Detect which cell encompasses the target text, then output its (x, y) center coordinate. 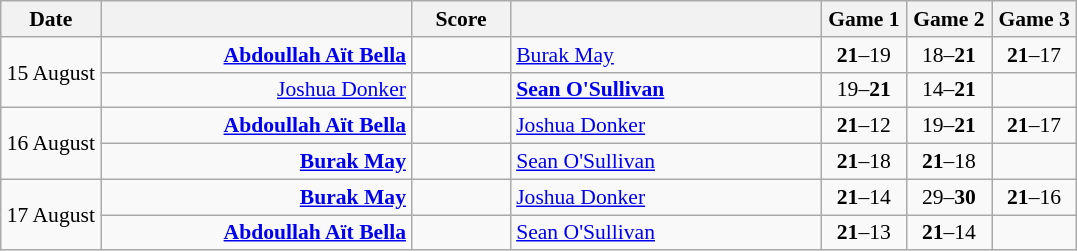
21–12 (864, 126)
Score (461, 19)
29–30 (948, 197)
Game 1 (864, 19)
16 August (51, 144)
21–19 (864, 55)
Date (51, 19)
15 August (51, 72)
21–13 (864, 233)
14–21 (948, 90)
Game 2 (948, 19)
Game 3 (1034, 19)
21–16 (1034, 197)
17 August (51, 214)
18–21 (948, 55)
